Locate the cell with the specified text and output its (x, y) center coordinate. 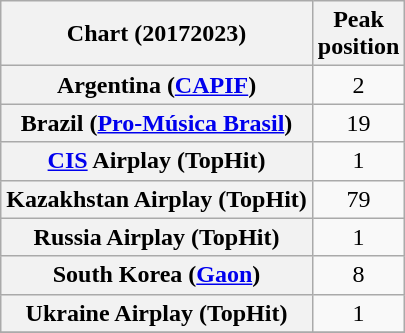
CIS Airplay (TopHit) (157, 161)
79 (358, 199)
Russia Airplay (TopHit) (157, 237)
Kazakhstan Airplay (TopHit) (157, 199)
19 (358, 123)
Argentina (CAPIF) (157, 85)
South Korea (Gaon) (157, 275)
Peakposition (358, 34)
Ukraine Airplay (TopHit) (157, 313)
2 (358, 85)
Chart (20172023) (157, 34)
Brazil (Pro-Música Brasil) (157, 123)
8 (358, 275)
